Provide the (X, Y) coordinate of the cell's center where the given text is located.  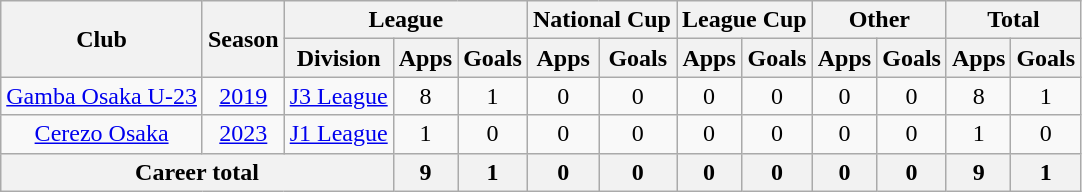
Total (1013, 20)
Cerezo Osaka (102, 134)
J3 League (338, 96)
2019 (243, 96)
Division (338, 58)
League (406, 20)
Gamba Osaka U-23 (102, 96)
J1 League (338, 134)
Club (102, 39)
League Cup (744, 20)
Career total (197, 172)
2023 (243, 134)
Season (243, 39)
National Cup (602, 20)
Other (879, 20)
